Return [X, Y] of the center of cell containing provided text 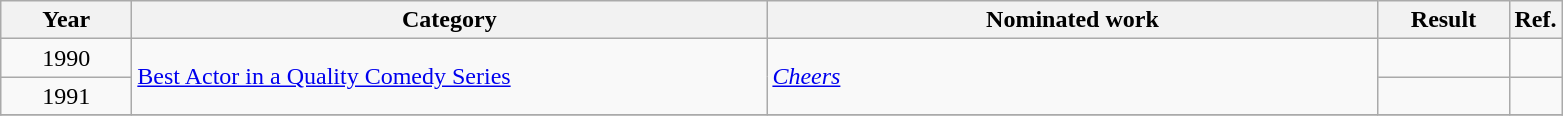
1991 [66, 96]
Result [1444, 20]
Best Actor in a Quality Comedy Series [450, 77]
Cheers [1072, 77]
1990 [66, 58]
Ref. [1536, 20]
Category [450, 20]
Year [66, 20]
Nominated work [1072, 20]
